Provide the [X, Y] coordinate of the cell's center where the given text is located.  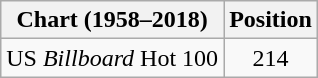
Position [271, 20]
214 [271, 58]
Chart (1958–2018) [112, 20]
US Billboard Hot 100 [112, 58]
